Identify which cell holds the provided text, then report its [x, y] central coordinate. 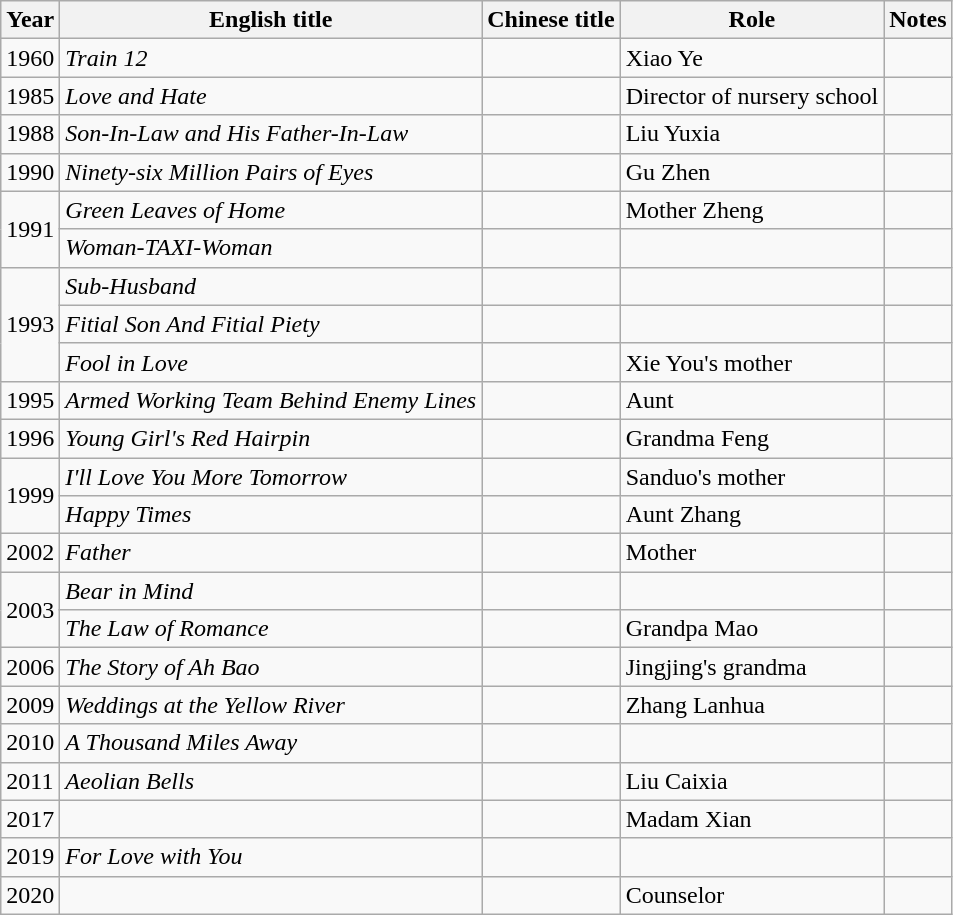
Aunt Zhang [752, 515]
Counselor [752, 895]
Bear in Mind [271, 591]
Sanduo's mother [752, 477]
Happy Times [271, 515]
Father [271, 553]
1996 [30, 438]
Love and Hate [271, 96]
Year [30, 20]
Notes [918, 20]
Train 12 [271, 58]
1985 [30, 96]
1995 [30, 400]
Grandpa Mao [752, 629]
2010 [30, 743]
Grandma Feng [752, 438]
Weddings at the Yellow River [271, 705]
The Story of Ah Bao [271, 667]
A Thousand Miles Away [271, 743]
Green Leaves of Home [271, 210]
I'll Love You More Tomorrow [271, 477]
Chinese title [551, 20]
Fool in Love [271, 362]
Mother [752, 553]
2019 [30, 857]
2003 [30, 610]
2017 [30, 819]
2020 [30, 895]
Xiao Ye [752, 58]
Mother Zheng [752, 210]
1991 [30, 229]
Aunt [752, 400]
Role [752, 20]
The Law of Romance [271, 629]
2011 [30, 781]
Zhang Lanhua [752, 705]
Aeolian Bells [271, 781]
2009 [30, 705]
Xie You's mother [752, 362]
Liu Yuxia [752, 134]
2002 [30, 553]
Gu Zhen [752, 172]
1960 [30, 58]
English title [271, 20]
Ninety-six Million Pairs of Eyes [271, 172]
Armed Working Team Behind Enemy Lines [271, 400]
1993 [30, 324]
Fitial Son And Fitial Piety [271, 324]
Son-In-Law and His Father-In-Law [271, 134]
1990 [30, 172]
Jingjing's grandma [752, 667]
1988 [30, 134]
2006 [30, 667]
1999 [30, 496]
For Love with You [271, 857]
Madam Xian [752, 819]
Director of nursery school [752, 96]
Woman-TAXI-Woman [271, 248]
Sub-Husband [271, 286]
Young Girl's Red Hairpin [271, 438]
Liu Caixia [752, 781]
